Find where the given text appears and provide that cell's center as [x, y] coordinate. 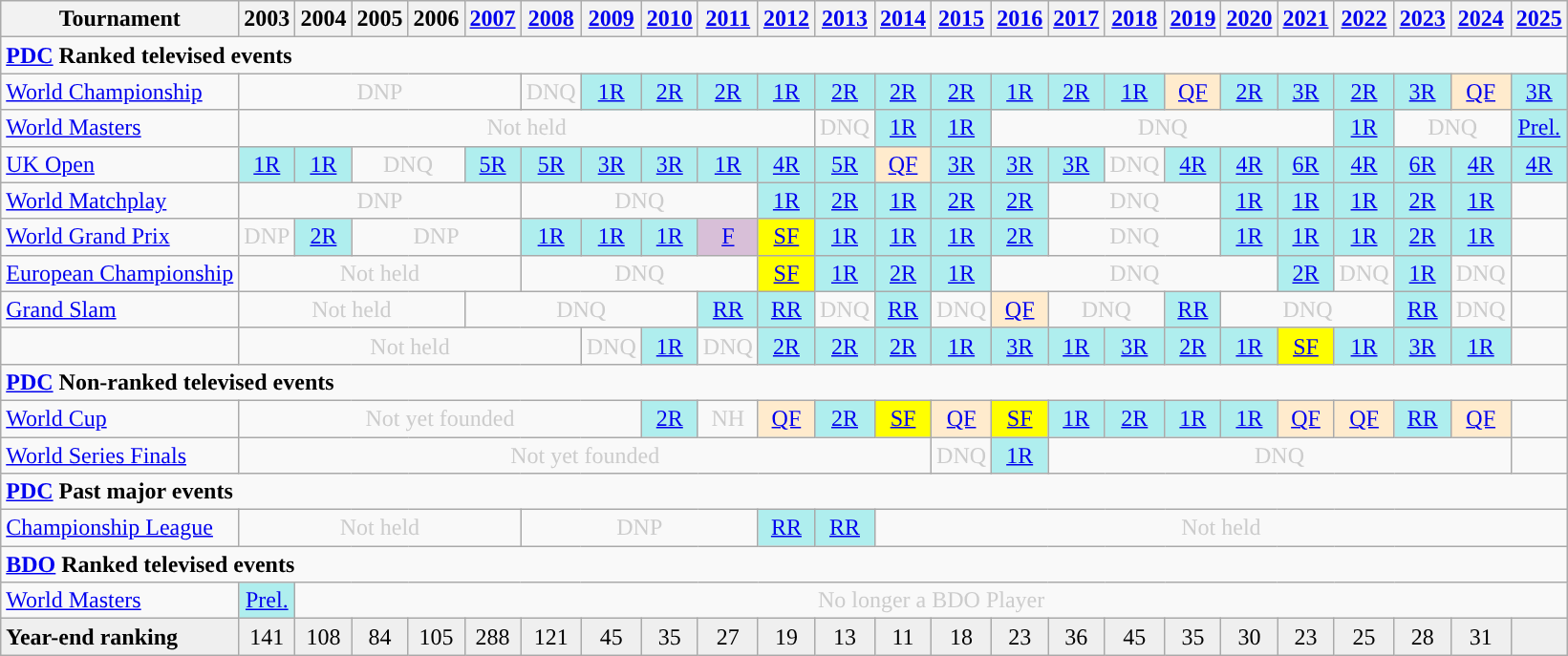
13 [845, 637]
2020 [1250, 19]
105 [436, 637]
2023 [1422, 19]
2017 [1076, 19]
World Championship [120, 92]
2025 [1538, 19]
36 [1076, 637]
30 [1250, 637]
Championship League [120, 528]
2016 [1020, 19]
PDC Ranked televised events [784, 55]
18 [961, 637]
2013 [845, 19]
European Championship [120, 273]
World Grand Prix [120, 237]
2007 [493, 19]
27 [728, 637]
2003 [268, 19]
Year-end ranking [120, 637]
Grand Slam [120, 309]
2012 [785, 19]
2014 [904, 19]
288 [493, 637]
19 [785, 637]
2008 [550, 19]
28 [1422, 637]
World Series Finals [120, 455]
2010 [669, 19]
No longer a BDO Player [931, 601]
2019 [1192, 19]
2006 [436, 19]
31 [1481, 637]
2009 [612, 19]
F [728, 237]
Tournament [120, 19]
NH [728, 418]
11 [904, 637]
2005 [380, 19]
2004 [323, 19]
25 [1364, 637]
World Matchplay [120, 201]
PDC Past major events [784, 492]
PDC Non-ranked televised events [784, 382]
141 [268, 637]
84 [380, 637]
108 [323, 637]
2015 [961, 19]
BDO Ranked televised events [784, 564]
2021 [1305, 19]
World Cup [120, 418]
2018 [1135, 19]
2024 [1481, 19]
UK Open [120, 164]
121 [550, 637]
2011 [728, 19]
2022 [1364, 19]
